Identify which cell holds the provided text, then report its [X, Y] central coordinate. 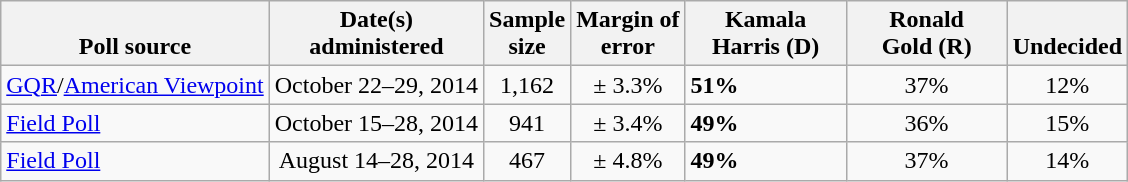
October 15–28, 2014 [376, 123]
KamalaHarris (D) [766, 34]
Undecided [1067, 34]
± 3.3% [628, 85]
Samplesize [528, 34]
GQR/American Viewpoint [135, 85]
± 4.8% [628, 161]
Poll source [135, 34]
RonaldGold (R) [926, 34]
51% [766, 85]
467 [528, 161]
August 14–28, 2014 [376, 161]
± 3.4% [628, 123]
12% [1067, 85]
October 22–29, 2014 [376, 85]
Margin oferror [628, 34]
1,162 [528, 85]
941 [528, 123]
14% [1067, 161]
Date(s)administered [376, 34]
15% [1067, 123]
36% [926, 123]
